Determine the (X, Y) coordinate at the center of the cell enclosing the given text.  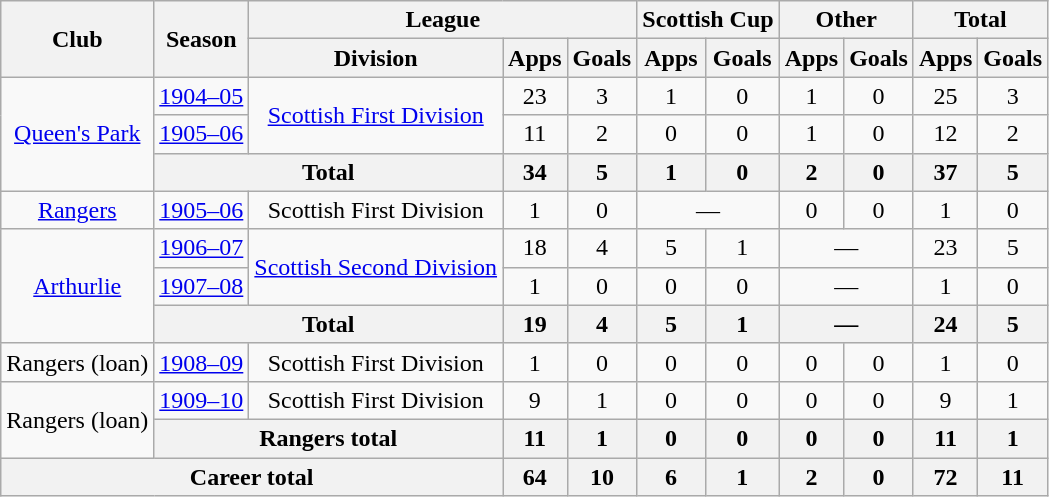
Season (202, 39)
25 (945, 96)
Queen's Park (78, 134)
Club (78, 39)
Rangers total (328, 438)
Arthurlie (78, 286)
34 (535, 172)
64 (535, 477)
72 (945, 477)
Career total (252, 477)
19 (535, 324)
37 (945, 172)
1909–10 (202, 400)
1907–08 (202, 286)
Scottish Cup (708, 20)
10 (602, 477)
1908–09 (202, 362)
Scottish Second Division (376, 267)
6 (671, 477)
18 (535, 248)
24 (945, 324)
Other (846, 20)
1906–07 (202, 248)
12 (945, 134)
League (443, 20)
1904–05 (202, 96)
Rangers (78, 210)
Division (376, 58)
